Provide the [x, y] coordinate of the cell's center where the given text is located.  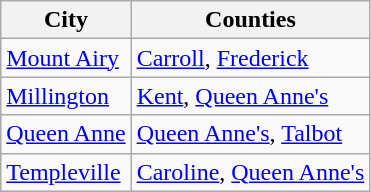
Queen Anne [66, 134]
Millington [66, 96]
Queen Anne's, Talbot [250, 134]
Kent, Queen Anne's [250, 96]
Carroll, Frederick [250, 58]
Caroline, Queen Anne's [250, 172]
Counties [250, 20]
City [66, 20]
Templeville [66, 172]
Mount Airy [66, 58]
